For the text-containing cell, return its midpoint in (X, Y) coordinate format. 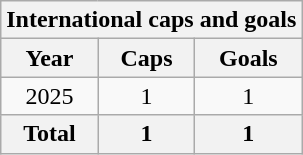
Caps (146, 58)
International caps and goals (152, 20)
Goals (248, 58)
2025 (50, 96)
Year (50, 58)
Total (50, 134)
